Locate the cell with the specified text and output its [X, Y] center coordinate. 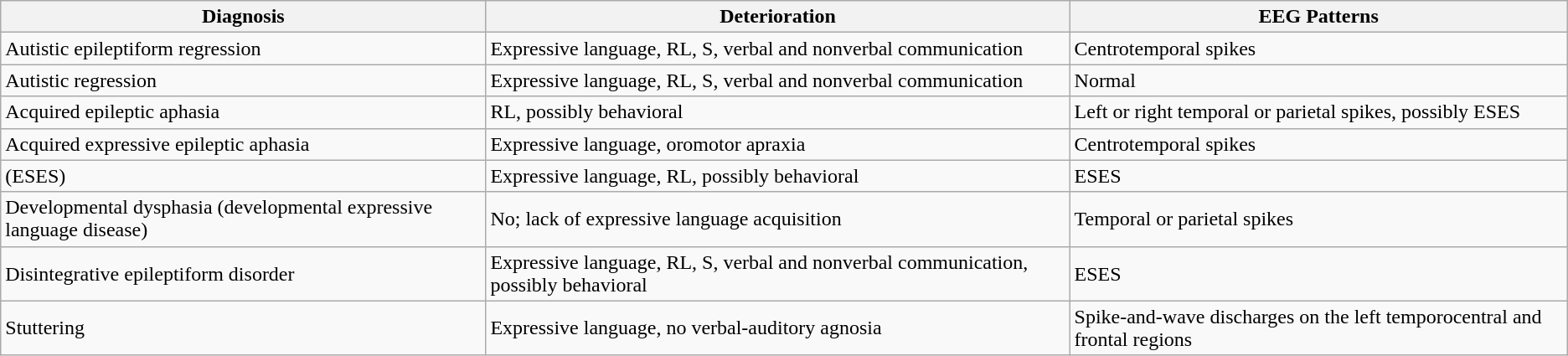
Spike-and-wave discharges on the left temporocentral and frontal regions [1318, 328]
Acquired expressive epileptic aphasia [243, 144]
Stuttering [243, 328]
Expressive language, RL, S, verbal and nonverbal communication, possibly behavioral [777, 273]
Autistic regression [243, 80]
EEG Patterns [1318, 17]
Temporal or parietal spikes [1318, 219]
Expressive language, no verbal-auditory agnosia [777, 328]
Diagnosis [243, 17]
Autistic epileptiform regression [243, 49]
Disintegrative epileptiform disorder [243, 273]
RL, possibly behavioral [777, 112]
(ESES) [243, 176]
Normal [1318, 80]
Developmental dysphasia (developmental expressive language disease) [243, 219]
Left or right temporal or parietal spikes, possibly ESES [1318, 112]
Expressive language, RL, possibly behavioral [777, 176]
No; lack of expressive language acquisition [777, 219]
Expressive language, oromotor apraxia [777, 144]
Acquired epileptic aphasia [243, 112]
Deterioration [777, 17]
